Return (X, Y) of the center of cell containing provided text 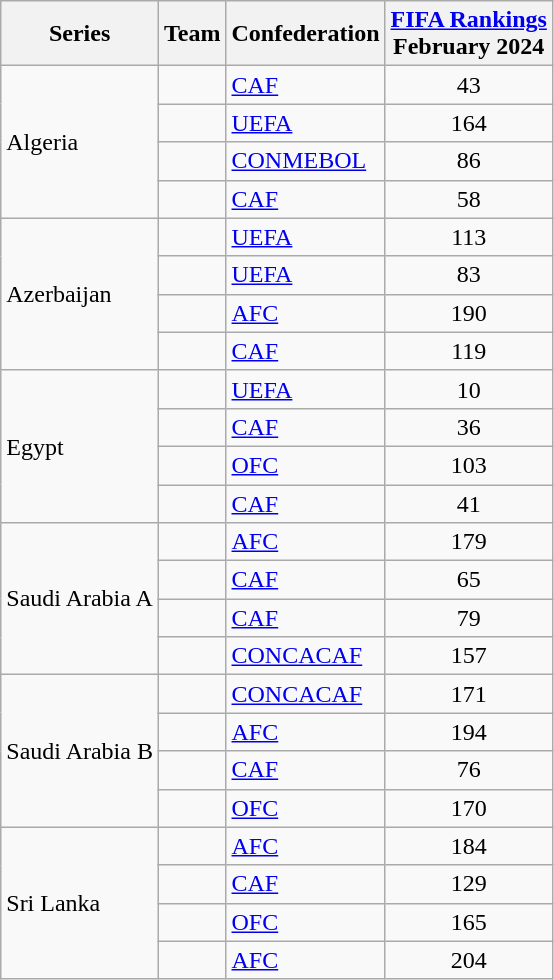
CONMEBOL (306, 161)
Egypt (80, 446)
79 (468, 618)
171 (468, 694)
36 (468, 427)
43 (468, 85)
184 (468, 846)
41 (468, 503)
190 (468, 313)
Saudi Arabia A (80, 599)
58 (468, 199)
Confederation (306, 34)
FIFA RankingsFebruary 2024 (468, 34)
204 (468, 960)
Team (192, 34)
113 (468, 237)
170 (468, 808)
86 (468, 161)
194 (468, 732)
Series (80, 34)
Sri Lanka (80, 903)
164 (468, 123)
76 (468, 770)
157 (468, 656)
Saudi Arabia B (80, 751)
83 (468, 275)
103 (468, 465)
Algeria (80, 142)
179 (468, 542)
165 (468, 922)
10 (468, 389)
65 (468, 580)
Azerbaijan (80, 294)
129 (468, 884)
119 (468, 351)
